Capture the cell that displays the provided text and extract its [X, Y] central coordinate. 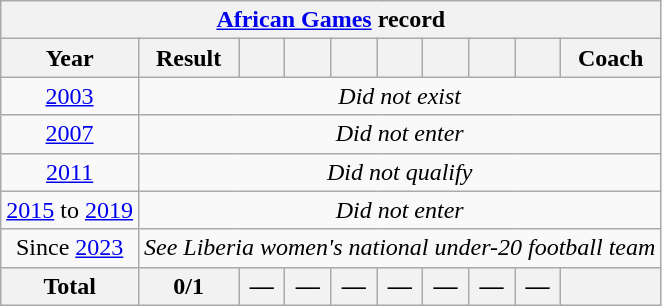
2011 [70, 172]
Total [70, 286]
Did not exist [399, 96]
2003 [70, 96]
Did not qualify [399, 172]
See Liberia women's national under-20 football team [399, 248]
Since 2023 [70, 248]
2015 to 2019 [70, 210]
Result [188, 58]
Coach [611, 58]
2007 [70, 134]
African Games record [331, 20]
Year [70, 58]
0/1 [188, 286]
